Return the (X, Y) coordinate for the center point of the cell that contains the specified text.  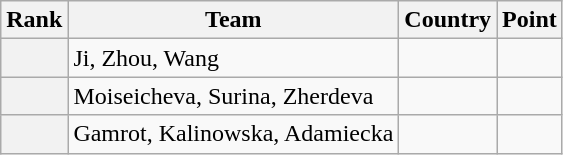
Rank (34, 20)
Country (448, 20)
Ji, Zhou, Wang (234, 58)
Moiseicheva, Surina, Zherdeva (234, 96)
Team (234, 20)
Gamrot, Kalinowska, Adamiecka (234, 134)
Point (530, 20)
